For the text-containing cell, return its midpoint in (X, Y) coordinate format. 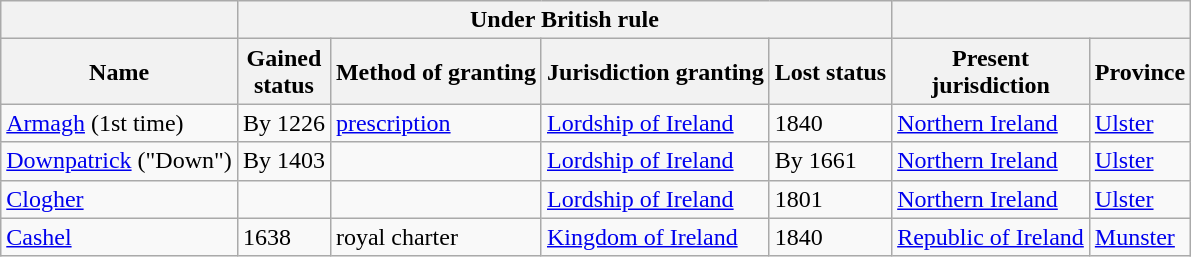
Kingdom of Ireland (655, 237)
Cashel (120, 237)
Under British rule (564, 20)
Gainedstatus (284, 72)
prescription (436, 123)
By 1226 (284, 123)
royal charter (436, 237)
By 1403 (284, 161)
Lost status (830, 72)
Republic of Ireland (991, 237)
Method of granting (436, 72)
1638 (284, 237)
Presentjurisdiction (991, 72)
Clogher (120, 199)
1801 (830, 199)
Armagh (1st time) (120, 123)
Downpatrick ("Down") (120, 161)
Name (120, 72)
Munster (1140, 237)
Province (1140, 72)
Jurisdiction granting (655, 72)
By 1661 (830, 161)
